Detect which cell encompasses the target text, then output its [x, y] center coordinate. 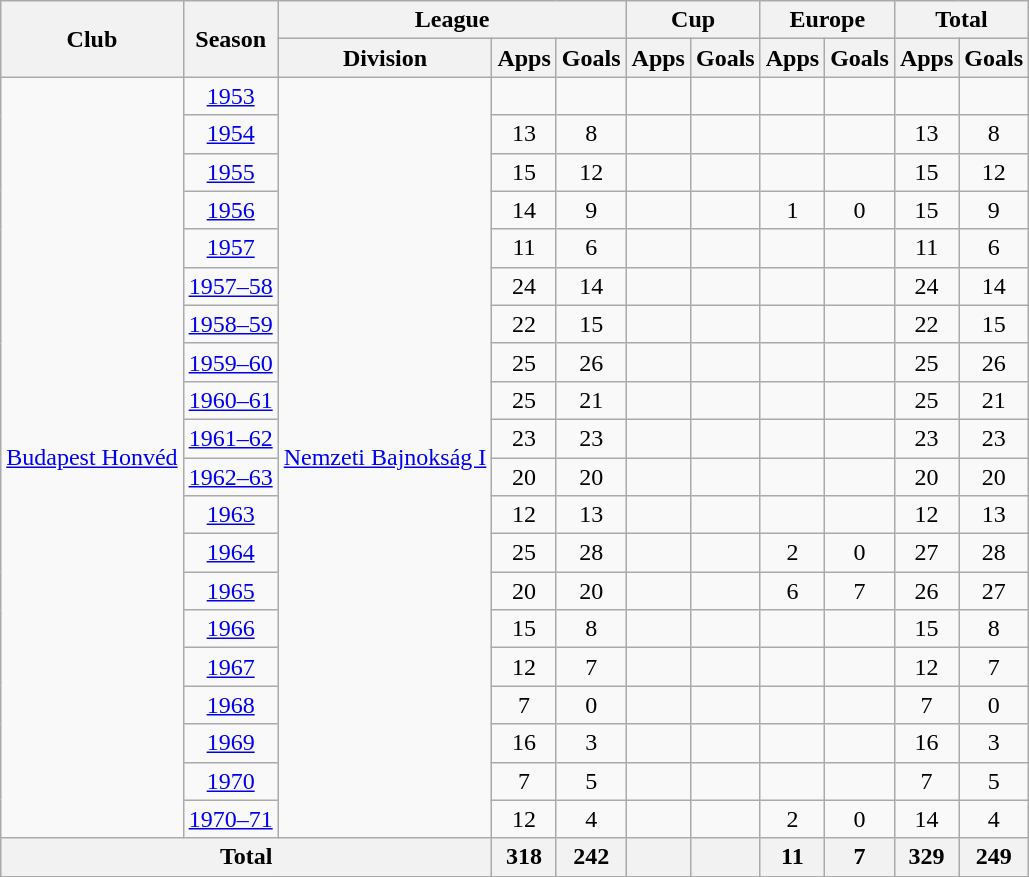
1953 [230, 96]
1 [792, 210]
1954 [230, 134]
329 [926, 857]
1964 [230, 553]
1955 [230, 172]
1969 [230, 743]
1963 [230, 515]
1970–71 [230, 819]
1957–58 [230, 286]
1961–62 [230, 438]
Club [92, 39]
318 [524, 857]
1962–63 [230, 477]
1968 [230, 705]
1960–61 [230, 400]
1965 [230, 591]
249 [994, 857]
Division [385, 58]
1966 [230, 629]
League [452, 20]
1959–60 [230, 362]
Nemzeti Bajnokság I [385, 458]
Season [230, 39]
Cup [693, 20]
1956 [230, 210]
Budapest Honvéd [92, 458]
1967 [230, 667]
242 [591, 857]
1957 [230, 248]
1970 [230, 781]
Europe [827, 20]
1958–59 [230, 324]
